Find where the given text appears and provide that cell's center as [X, Y] coordinate. 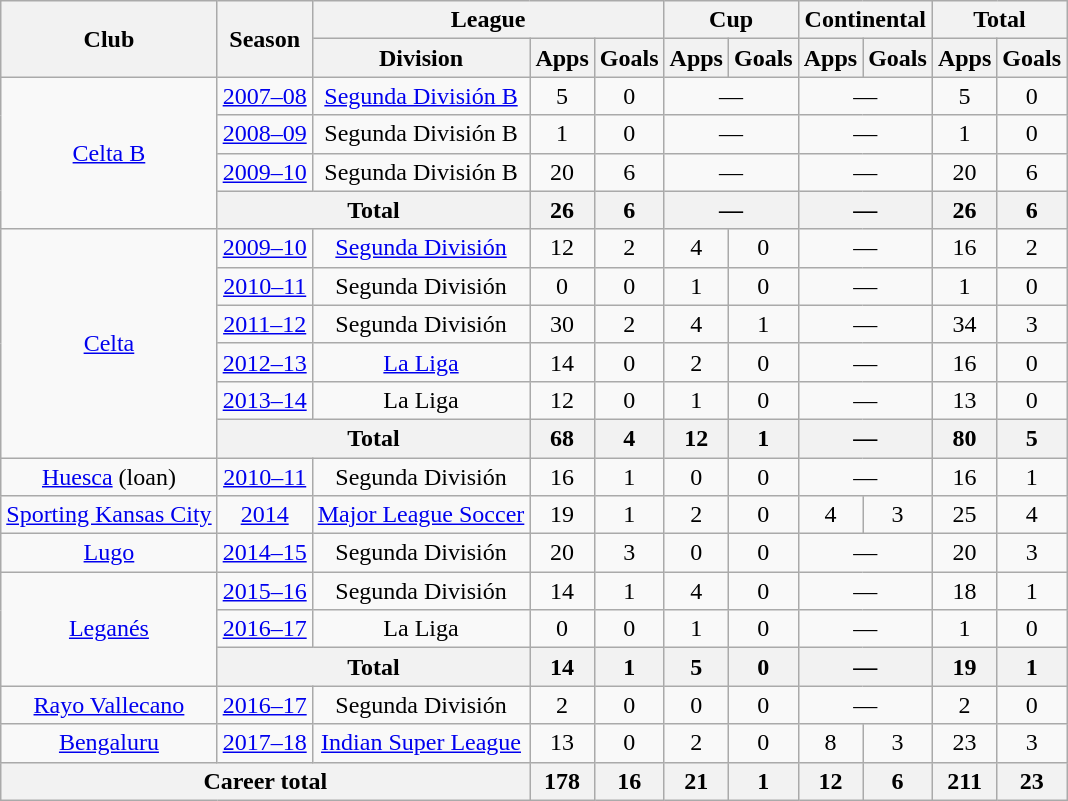
30 [562, 324]
Indian Super League [421, 743]
2007–08 [264, 96]
2014 [264, 515]
2014–15 [264, 553]
Continental [865, 20]
25 [964, 515]
League [488, 20]
Club [109, 39]
Bengaluru [109, 743]
Leganés [109, 629]
Sporting Kansas City [109, 515]
Huesca (loan) [109, 477]
2017–18 [264, 743]
Major League Soccer [421, 515]
34 [964, 324]
211 [964, 781]
80 [964, 438]
2013–14 [264, 400]
Season [264, 39]
Career total [266, 781]
2015–16 [264, 591]
Celta B [109, 153]
21 [696, 781]
2008–09 [264, 134]
Division [421, 58]
Rayo Vallecano [109, 705]
18 [964, 591]
Cup [731, 20]
68 [562, 438]
2012–13 [264, 362]
178 [562, 781]
2011–12 [264, 324]
Lugo [109, 553]
Celta [109, 343]
8 [830, 743]
